Output the (X, Y) coordinate of the center of the cell containing the given text.  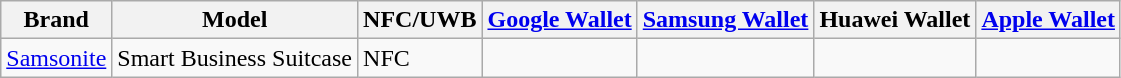
Smart Business Suitcase (235, 58)
Samsung Wallet (726, 20)
NFC/UWB (420, 20)
Model (235, 20)
NFC (420, 58)
Samsonite (56, 58)
Apple Wallet (1048, 20)
Huawei Wallet (895, 20)
Brand (56, 20)
Google Wallet (560, 20)
